Capture the cell that displays the provided text and extract its (X, Y) central coordinate. 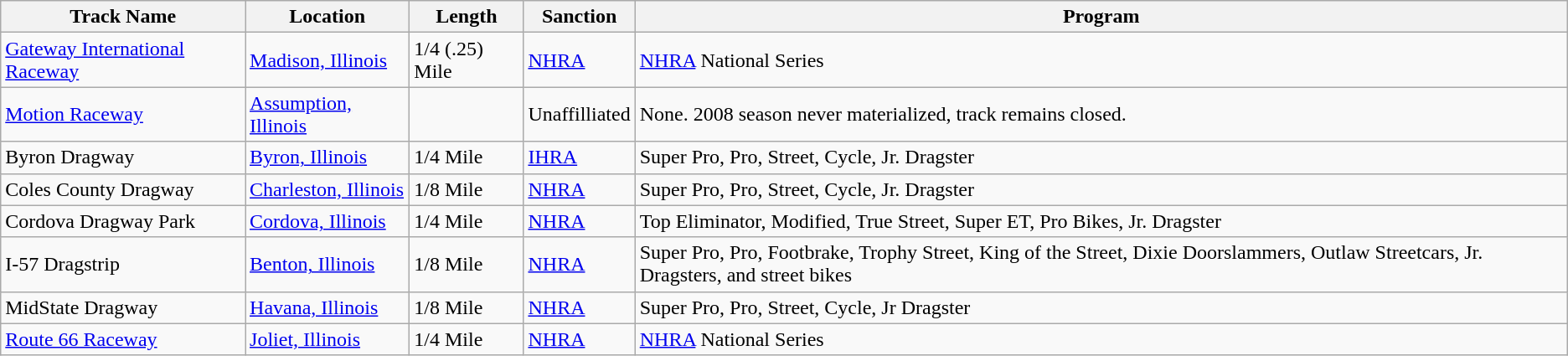
Length (467, 17)
Super Pro, Pro, Footbrake, Trophy Street, King of the Street, Dixie Doorslammers, Outlaw Streetcars, Jr. Dragsters, and street bikes (1101, 265)
Cordova Dragway Park (123, 221)
Charleston, Illinois (328, 189)
1/4 (.25) Mile (467, 60)
Route 66 Raceway (123, 339)
Program (1101, 17)
Gateway International Raceway (123, 60)
Cordova, Illinois (328, 221)
IHRA (580, 157)
Joliet, Illinois (328, 339)
Top Eliminator, Modified, True Street, Super ET, Pro Bikes, Jr. Dragster (1101, 221)
Location (328, 17)
I-57 Dragstrip (123, 265)
Byron, Illinois (328, 157)
Madison, Illinois (328, 60)
Assumption, Illinois (328, 114)
Benton, Illinois (328, 265)
None. 2008 season never materialized, track remains closed. (1101, 114)
Coles County Dragway (123, 189)
MidState Dragway (123, 307)
Sanction (580, 17)
Track Name (123, 17)
Byron Dragway (123, 157)
Motion Raceway (123, 114)
Havana, Illinois (328, 307)
Super Pro, Pro, Street, Cycle, Jr Dragster (1101, 307)
Unaffilliated (580, 114)
